Extract the [X, Y] coordinate from the center of the cell holding the provided text.  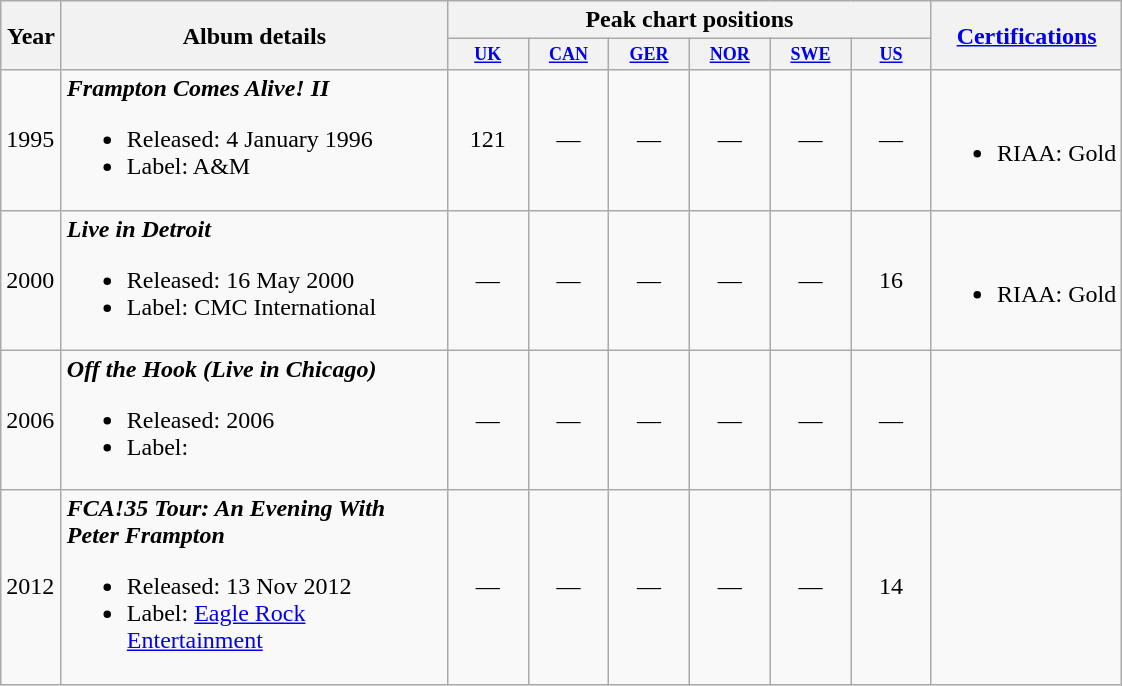
Off the Hook (Live in Chicago)Released: 2006Label: [254, 420]
US [892, 54]
FCA!35 Tour: An Evening With Peter FramptonReleased: 13 Nov 2012Label: Eagle Rock Entertainment [254, 587]
Frampton Comes Alive! IIReleased: 4 January 1996Label: A&M [254, 140]
121 [488, 140]
2012 [32, 587]
Certifications [1026, 36]
CAN [568, 54]
NOR [730, 54]
2000 [32, 280]
Peak chart positions [689, 20]
SWE [810, 54]
GER [650, 54]
16 [892, 280]
14 [892, 587]
2006 [32, 420]
Album details [254, 36]
Year [32, 36]
UK [488, 54]
1995 [32, 140]
Live in DetroitReleased: 16 May 2000Label: CMC International [254, 280]
